Extract the (X, Y) coordinate from the center of the cell holding the provided text.  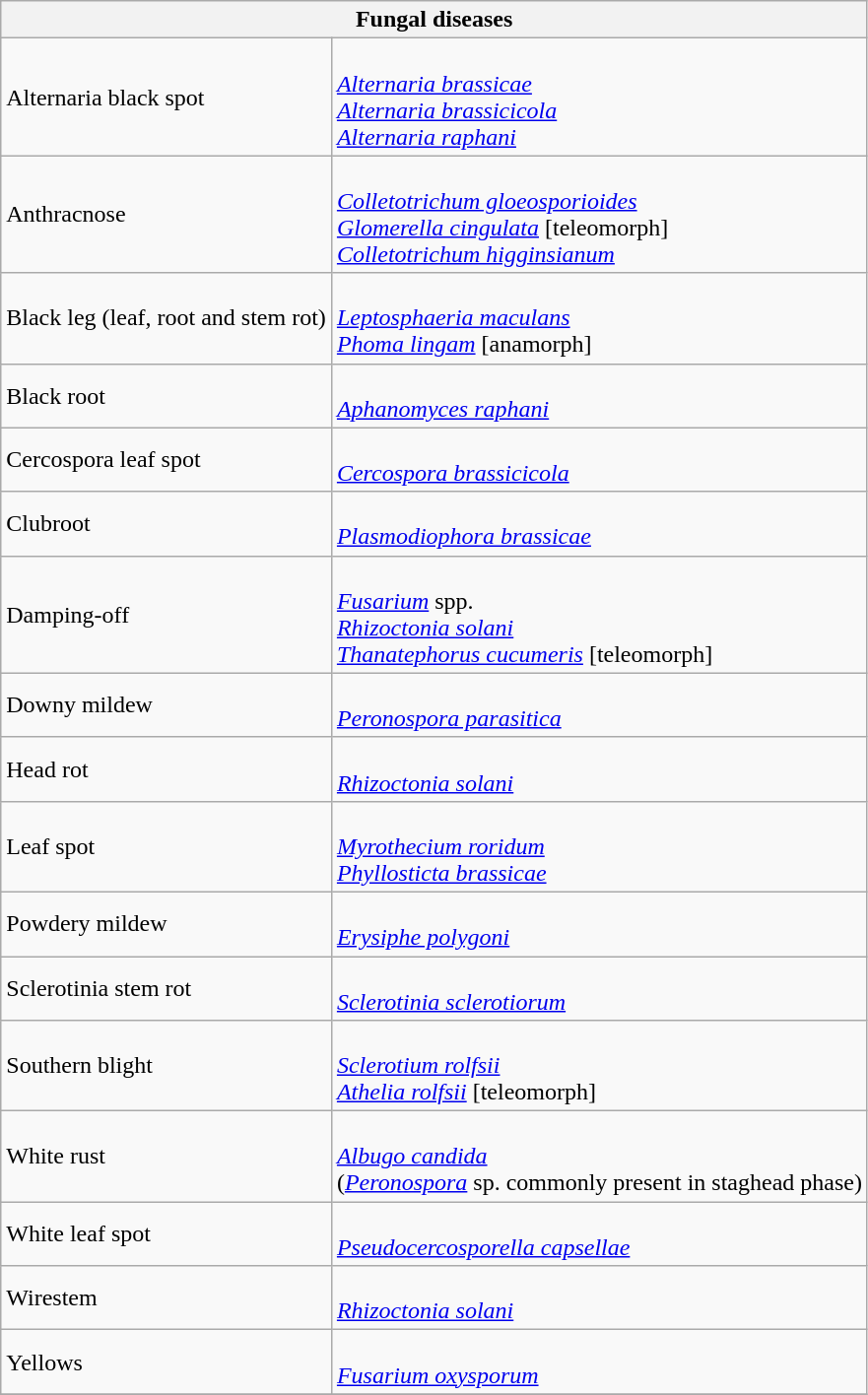
Alternaria black spot (167, 97)
Peronospora parasitica (599, 705)
Alternaria brassicae Alternaria brassicicola Alternaria raphani (599, 97)
Fungal diseases (434, 20)
Cercospora brassicicola (599, 459)
Myrothecium roridum Phyllosticta brassicae (599, 846)
Southern blight (167, 1066)
Clubroot (167, 524)
Cercospora leaf spot (167, 459)
Albugo candida (Peronospora sp. commonly present in staghead phase) (599, 1157)
Aphanomyces raphani (599, 396)
Black root (167, 396)
Sclerotinia stem rot (167, 987)
Yellows (167, 1362)
White rust (167, 1157)
White leaf spot (167, 1233)
Colletotrichum gloeosporioides Glomerella cingulata [teleomorph] Colletotrichum higginsianum (599, 215)
Pseudocercosporella capsellae (599, 1233)
Sclerotinia sclerotiorum (599, 987)
Leaf spot (167, 846)
Wirestem (167, 1298)
Leptosphaeria maculans Phoma lingam [anamorph] (599, 318)
Fusarium spp. Rhizoctonia solani Thanatephorus cucumeris [teleomorph] (599, 615)
Anthracnose (167, 215)
Powdery mildew (167, 924)
Damping-off (167, 615)
Fusarium oxysporum (599, 1362)
Erysiphe polygoni (599, 924)
Sclerotium rolfsii Athelia rolfsii [teleomorph] (599, 1066)
Head rot (167, 768)
Black leg (leaf, root and stem rot) (167, 318)
Downy mildew (167, 705)
Plasmodiophora brassicae (599, 524)
